Scan for the cell matching the given text and deliver its (x, y) coordinate at center. 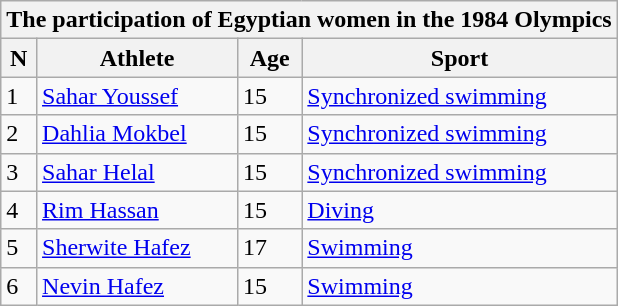
N (19, 58)
3 (19, 172)
17 (270, 248)
Athlete (138, 58)
4 (19, 210)
Sahar Youssef (138, 96)
Sahar Helal (138, 172)
The participation of Egyptian women in the 1984 Olympics (309, 20)
Nevin Hafez (138, 286)
2 (19, 134)
Dahlia Mokbel (138, 134)
Age (270, 58)
Rim Hassan (138, 210)
5 (19, 248)
Sport (460, 58)
Diving (460, 210)
6 (19, 286)
1 (19, 96)
Sherwite Hafez (138, 248)
